Identify which cell holds the provided text, then report its [X, Y] central coordinate. 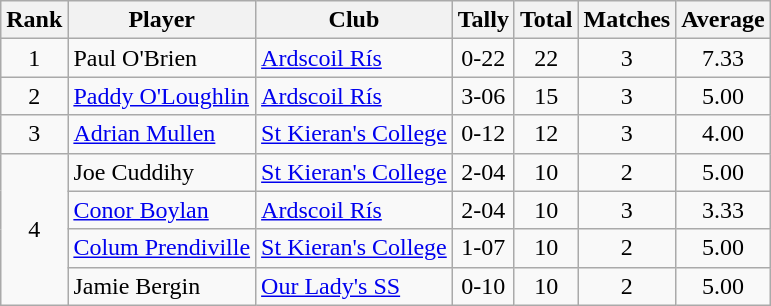
22 [546, 58]
Paul O'Brien [162, 58]
Player [162, 20]
Paddy O'Loughlin [162, 96]
0-22 [483, 58]
1-07 [483, 248]
Club [354, 20]
Joe Cuddihy [162, 172]
Adrian Mullen [162, 134]
0-12 [483, 134]
4.00 [724, 134]
15 [546, 96]
Tally [483, 20]
4 [34, 229]
Total [546, 20]
Matches [627, 20]
Colum Prendiville [162, 248]
3.33 [724, 210]
Jamie Bergin [162, 286]
Rank [34, 20]
Average [724, 20]
1 [34, 58]
0-10 [483, 286]
Conor Boylan [162, 210]
Our Lady's SS [354, 286]
7.33 [724, 58]
3-06 [483, 96]
12 [546, 134]
